From the cell containing the given text, extract its center point as (x, y) coordinate. 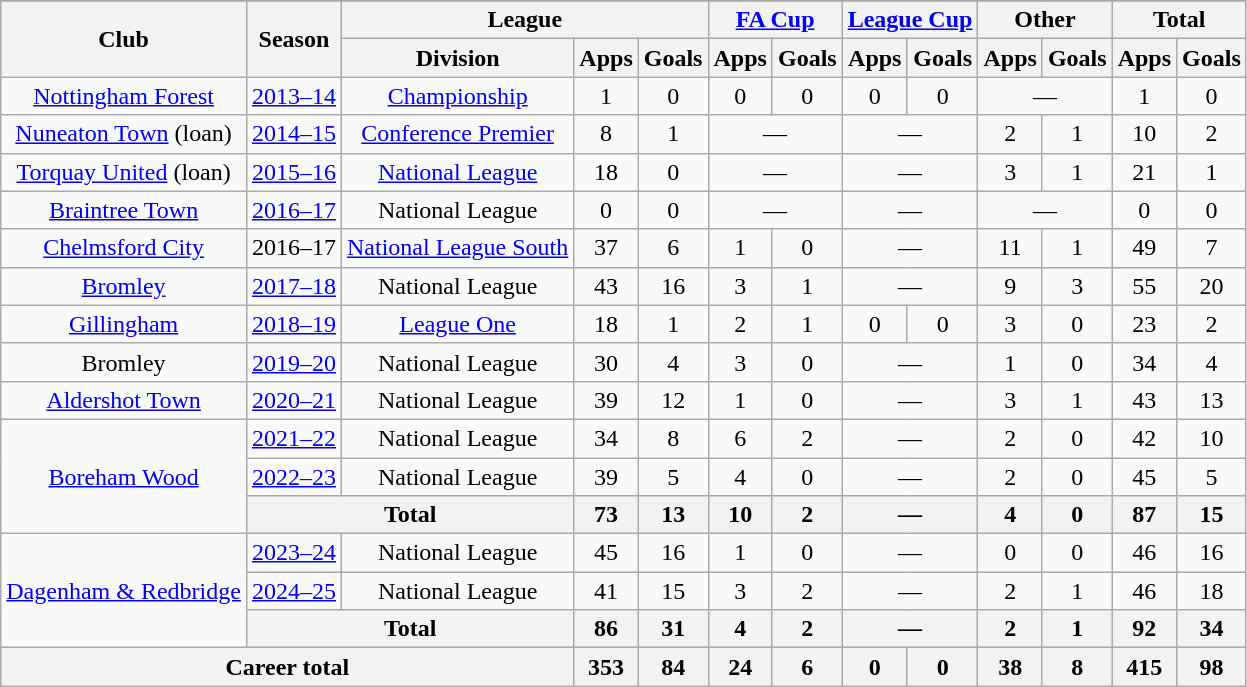
2013–14 (294, 96)
Braintree Town (124, 210)
Other (1045, 20)
55 (1144, 286)
38 (1010, 667)
Dagenham & Redbridge (124, 591)
415 (1144, 667)
Championship (457, 96)
Chelmsford City (124, 248)
League (524, 20)
National League South (457, 248)
30 (606, 362)
11 (1010, 248)
Club (124, 39)
Aldershot Town (124, 400)
Career total (288, 667)
Conference Premier (457, 134)
2017–18 (294, 286)
9 (1010, 286)
37 (606, 248)
Gillingham (124, 324)
31 (673, 629)
Boreham Wood (124, 476)
2023–24 (294, 553)
353 (606, 667)
2022–23 (294, 477)
23 (1144, 324)
League Cup (910, 20)
12 (673, 400)
League One (457, 324)
24 (740, 667)
87 (1144, 515)
49 (1144, 248)
2020–21 (294, 400)
2018–19 (294, 324)
FA Cup (775, 20)
2021–22 (294, 438)
73 (606, 515)
42 (1144, 438)
2014–15 (294, 134)
92 (1144, 629)
21 (1144, 172)
84 (673, 667)
Nuneaton Town (loan) (124, 134)
Torquay United (loan) (124, 172)
41 (606, 591)
2019–20 (294, 362)
7 (1212, 248)
98 (1212, 667)
2024–25 (294, 591)
2015–16 (294, 172)
Division (457, 58)
Nottingham Forest (124, 96)
20 (1212, 286)
Season (294, 39)
86 (606, 629)
